Locate the cell with the specified text and output its [X, Y] center coordinate. 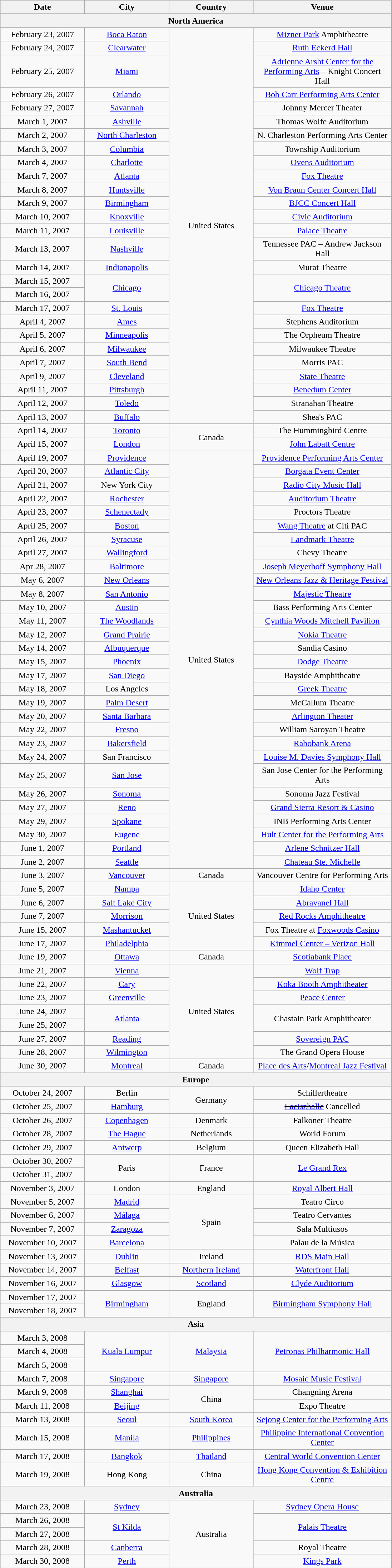
Columbia [127, 149]
November 13, 2007 [43, 1256]
June 22, 2007 [43, 984]
May 15, 2007 [43, 662]
February 26, 2007 [43, 94]
Boston [127, 526]
April 25, 2007 [43, 526]
New York City [127, 485]
May 8, 2007 [43, 594]
Nashville [127, 249]
The Orpheum Theatre [322, 335]
Chateau Ste. Michelle [322, 862]
June 1, 2007 [43, 848]
Cleveland [127, 376]
May 25, 2007 [43, 775]
March 15, 2007 [43, 281]
Providence [127, 458]
Boca Raton [127, 34]
May 10, 2007 [43, 607]
Le Grand Rex [322, 1168]
May 6, 2007 [43, 580]
Madrid [127, 1202]
Ovens Auditorium [322, 162]
Bass Performing Arts Center [322, 607]
November 3, 2007 [43, 1188]
Mosaic Music Festival [322, 1379]
March 13, 2008 [43, 1419]
Belfast [127, 1270]
San Jose Center for the Performing Arts [322, 775]
Mizner Park Amphitheatre [322, 34]
Johnny Mercer Theater [322, 108]
The Grand Opera House [322, 1052]
Ireland [211, 1256]
Minneapolis [127, 335]
Dublin [127, 1256]
Ashville [127, 121]
November 6, 2007 [43, 1215]
April 13, 2007 [43, 417]
April 14, 2007 [43, 431]
Tennessee PAC – Andrew Jackson Hall [322, 249]
Netherlands [211, 1134]
March 16, 2007 [43, 294]
Canberra [127, 1548]
June 5, 2007 [43, 889]
Sejong Center for the Performing Arts [322, 1419]
The Hague [127, 1134]
France [211, 1168]
William Saroyan Theatre [322, 730]
February 27, 2007 [43, 108]
Venue [322, 7]
Toledo [127, 403]
Peace Center [322, 998]
Reno [127, 807]
New Orleans Jazz & Heritage Festival [322, 580]
Perth [127, 1561]
Sonoma [127, 794]
Changning Arena [322, 1392]
November 5, 2007 [43, 1202]
March 11, 2008 [43, 1406]
June 3, 2007 [43, 875]
Schenectady [127, 512]
The Hummingbird Centre [322, 431]
Morrison [127, 916]
June 25, 2007 [43, 1025]
March 4, 2008 [43, 1351]
October 31, 2007 [43, 1175]
March 17, 2008 [43, 1456]
Louisville [127, 230]
May 19, 2007 [43, 703]
March 13, 2007 [43, 249]
Northern Ireland [211, 1270]
June 6, 2007 [43, 903]
Spokane [127, 821]
March 11, 2007 [43, 230]
Grand Sierra Resort & Casino [322, 807]
Thailand [211, 1456]
February 24, 2007 [43, 48]
Wilmington [127, 1052]
Montreal [127, 1066]
Copenhagen [127, 1120]
May 20, 2007 [43, 716]
Pittsburgh [127, 389]
Dodge Theatre [322, 662]
Charlotte [127, 162]
June 7, 2007 [43, 916]
Royal Albert Hall [322, 1188]
Von Braun Center Concert Hall [322, 190]
Waterfront Hall [322, 1270]
Reading [127, 1038]
John Labatt Centre [322, 444]
May 24, 2007 [43, 757]
May 22, 2007 [43, 730]
RDS Main Hall [322, 1256]
N. Charleston Performing Arts Center [322, 135]
Sydney Opera House [322, 1507]
Borgata Event Center [322, 471]
March 15, 2008 [43, 1438]
Rochester [127, 498]
May 11, 2007 [43, 621]
May 30, 2007 [43, 834]
Philippine International Convention Center [322, 1438]
March 9, 2008 [43, 1392]
Germany [211, 1100]
Buffalo [127, 417]
November 7, 2007 [43, 1229]
February 25, 2007 [43, 71]
Portland [127, 848]
March 19, 2008 [43, 1474]
Seattle [127, 862]
Syracuse [127, 539]
Palais Theatre [322, 1527]
October 28, 2007 [43, 1134]
Mashantucket [127, 930]
Hong Kong [127, 1474]
April 21, 2007 [43, 485]
Indianapolis [127, 267]
Atlantic City [127, 471]
May 26, 2007 [43, 794]
April 27, 2007 [43, 553]
November 14, 2007 [43, 1270]
Thomas Wolfe Auditorium [322, 121]
Rabobank Arena [322, 743]
Vancouver [127, 875]
March 3, 2008 [43, 1338]
New Orleans [127, 580]
Morris PAC [322, 362]
Queen Elizabeth Hall [322, 1147]
March 28, 2008 [43, 1548]
Albuquerque [127, 648]
November 16, 2007 [43, 1283]
March 1, 2007 [43, 121]
October 24, 2007 [43, 1093]
April 5, 2007 [43, 335]
March 17, 2007 [43, 308]
April 19, 2007 [43, 458]
April 23, 2007 [43, 512]
Proctors Theatre [322, 512]
Málaga [127, 1215]
Palm Desert [127, 703]
March 9, 2007 [43, 203]
Apr 28, 2007 [43, 566]
Hult Center for the Performing Arts [322, 834]
Glasgow [127, 1283]
Eugene [127, 834]
Spain [211, 1222]
Orlando [127, 94]
Hamburg [127, 1107]
November 17, 2007 [43, 1297]
Fox Theatre at Foxwoods Casino [322, 930]
March 8, 2007 [43, 190]
October 25, 2007 [43, 1107]
Auditorium Theatre [322, 498]
Bob Carr Performing Arts Center [322, 94]
Chevy Theatre [322, 553]
INB Performing Arts Center [322, 821]
San Antonio [127, 594]
Chicago [127, 288]
April 4, 2007 [43, 322]
Koka Booth Amphitheater [322, 984]
Kuala Lumpur [127, 1351]
Louise M. Davies Symphony Hall [322, 757]
North America [196, 21]
March 7, 2008 [43, 1379]
BJCC Concert Hall [322, 203]
Teatro Cervantes [322, 1215]
November 10, 2007 [43, 1242]
Benedum Center [322, 389]
Nokia Theatre [322, 634]
March 3, 2007 [43, 149]
Petronas Philharmonic Hall [322, 1351]
March 23, 2008 [43, 1507]
Kimmel Center – Verizon Hall [322, 943]
Paris [127, 1168]
North Charleston [127, 135]
May 18, 2007 [43, 689]
Kings Park [322, 1561]
March 10, 2007 [43, 217]
October 29, 2007 [43, 1147]
June 28, 2007 [43, 1052]
March 27, 2008 [43, 1534]
June 2, 2007 [43, 862]
Santa Barbara [127, 716]
McCallum Theatre [322, 703]
April 15, 2007 [43, 444]
Vienna [127, 971]
Milwaukee [127, 349]
Barcelona [127, 1242]
May 29, 2007 [43, 821]
Palace Theatre [322, 230]
Civic Auditorium [322, 217]
Township Auditorium [322, 149]
Landmark Theatre [322, 539]
October 26, 2007 [43, 1120]
Date [43, 7]
Chastain Park Amphitheater [322, 1018]
Majestic Theatre [322, 594]
Clyde Auditorium [322, 1283]
Greenville [127, 998]
Sydney [127, 1507]
Phoenix [127, 662]
Ames [127, 322]
Los Angeles [127, 689]
Salt Lake City [127, 903]
State Theatre [322, 376]
Savannah [127, 108]
April 11, 2007 [43, 389]
Radio City Music Hall [322, 485]
Stephens Auditorium [322, 322]
June 24, 2007 [43, 1011]
Wang Theatre at Citi PAC [322, 526]
Laeiszhalle Cancelled [322, 1107]
Vancouver Centre for Performing Arts [322, 875]
Schillertheatre [322, 1093]
June 17, 2007 [43, 943]
Fresno [127, 730]
May 27, 2007 [43, 807]
Joseph Meyerhoff Symphony Hall [322, 566]
Bayside Amphitheatre [322, 675]
Abravanel Hall [322, 903]
Antwerp [127, 1147]
Arlene Schnitzer Hall [322, 848]
South Bend [127, 362]
October 30, 2007 [43, 1161]
Europe [196, 1080]
San Francisco [127, 757]
Scotiabank Place [322, 957]
Sala Multiusos [322, 1229]
Hong Kong Convention & Exhibition Centre [322, 1474]
Wolf Trap [322, 971]
Falkoner Theatre [322, 1120]
Cary [127, 984]
Stranahan Theatre [322, 403]
The Woodlands [127, 621]
Greek Theatre [322, 689]
Miami [127, 71]
June 27, 2007 [43, 1038]
Toronto [127, 431]
Adrienne Arsht Center for the Performing Arts – Knight Concert Hall [322, 71]
Red Rocks Amphitheatre [322, 916]
Zaragoza [127, 1229]
Central World Convention Center [322, 1456]
Sonoma Jazz Festival [322, 794]
Ottawa [127, 957]
April 12, 2007 [43, 403]
March 7, 2007 [43, 176]
World Forum [322, 1134]
Arlington Theater [322, 716]
Grand Prairie [127, 634]
Bangkok [127, 1456]
June 19, 2007 [43, 957]
March 30, 2008 [43, 1561]
Clearwater [127, 48]
Philippines [211, 1438]
Malaysia [211, 1351]
City [127, 7]
Beijing [127, 1406]
March 5, 2008 [43, 1365]
Denmark [211, 1120]
Chicago Theatre [322, 288]
Cynthia Woods Mitchell Pavilion [322, 621]
March 14, 2007 [43, 267]
Shea's PAC [322, 417]
June 30, 2007 [43, 1066]
Nampa [127, 889]
Baltimore [127, 566]
April 26, 2007 [43, 539]
Royal Theatre [322, 1548]
June 23, 2007 [43, 998]
Asia [196, 1324]
Wallingford [127, 553]
Place des Arts/Montreal Jazz Festival [322, 1066]
April 7, 2007 [43, 362]
June 21, 2007 [43, 971]
Milwaukee Theatre [322, 349]
Austin [127, 607]
Expo Theatre [322, 1406]
Birmingham Symphony Hall [322, 1304]
Providence Performing Arts Center [322, 458]
April 22, 2007 [43, 498]
San Jose [127, 775]
Scotland [211, 1283]
May 17, 2007 [43, 675]
Sovereign PAC [322, 1038]
Palau de la Música [322, 1242]
Teatro Circo [322, 1202]
Ruth Eckerd Hall [322, 48]
Belgium [211, 1147]
March 2, 2007 [43, 135]
St Kilda [127, 1527]
Manila [127, 1438]
Bakersfield [127, 743]
May 12, 2007 [43, 634]
St. Louis [127, 308]
May 14, 2007 [43, 648]
March 26, 2008 [43, 1520]
November 18, 2007 [43, 1311]
Idaho Center [322, 889]
May 23, 2007 [43, 743]
Sandia Casino [322, 648]
Huntsville [127, 190]
Country [211, 7]
June 15, 2007 [43, 930]
Berlin [127, 1093]
Philadelphia [127, 943]
March 4, 2007 [43, 162]
South Korea [211, 1419]
Seoul [127, 1419]
February 23, 2007 [43, 34]
Shanghai [127, 1392]
April 9, 2007 [43, 376]
April 6, 2007 [43, 349]
April 20, 2007 [43, 471]
Knoxville [127, 217]
San Diego [127, 675]
Murat Theatre [322, 267]
